Output the (x, y) coordinate of the center of the cell containing the given text.  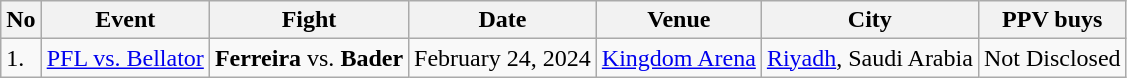
Event (125, 20)
Date (503, 20)
City (870, 20)
February 24, 2024 (503, 58)
Not Disclosed (1052, 58)
Kingdom Arena (678, 58)
Riyadh, Saudi Arabia (870, 58)
PPV buys (1052, 20)
Ferreira vs. Bader (308, 58)
1. (21, 58)
Venue (678, 20)
No (21, 20)
PFL vs. Bellator (125, 58)
Fight (308, 20)
